From the cell containing the given text, extract its center point as (X, Y) coordinate. 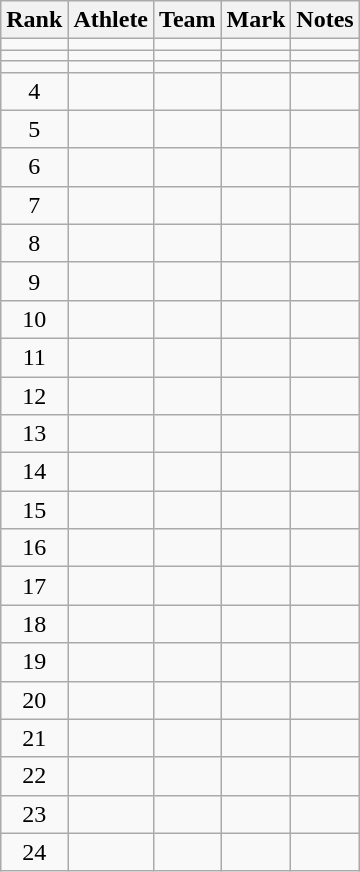
Notes (325, 20)
18 (34, 624)
Rank (34, 20)
13 (34, 434)
Athlete (111, 20)
24 (34, 852)
11 (34, 357)
14 (34, 472)
21 (34, 738)
20 (34, 700)
7 (34, 205)
5 (34, 129)
10 (34, 319)
23 (34, 814)
Team (188, 20)
19 (34, 662)
8 (34, 243)
17 (34, 586)
16 (34, 548)
15 (34, 510)
9 (34, 281)
Mark (256, 20)
4 (34, 91)
6 (34, 167)
12 (34, 395)
22 (34, 776)
